For the text-containing cell, return its midpoint in (X, Y) coordinate format. 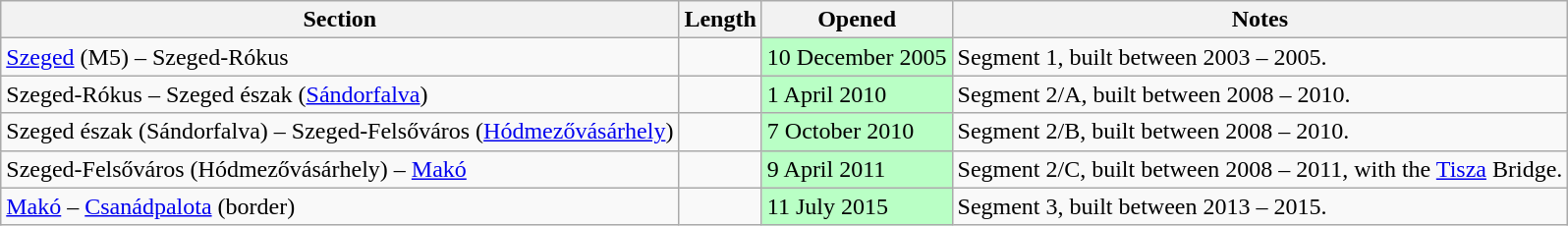
Segment 2/B, built between 2008 – 2010. (1260, 132)
10 December 2005 (857, 57)
Length (720, 20)
11 July 2015 (857, 206)
7 October 2010 (857, 132)
Szeged észak (Sándorfalva) – Szeged-Felsőváros (Hódmezővásárhely) (340, 132)
Section (340, 20)
Szeged (M5) – Szeged-Rókus (340, 57)
9 April 2011 (857, 169)
Opened (857, 20)
Makó – Csanádpalota (border) (340, 206)
Notes (1260, 20)
1 April 2010 (857, 94)
Segment 2/A, built between 2008 – 2010. (1260, 94)
Szeged-Felsőváros (Hódmezővásárhely) – Makó (340, 169)
Segment 3, built between 2013 – 2015. (1260, 206)
Segment 2/C, built between 2008 – 2011, with the Tisza Bridge. (1260, 169)
Segment 1, built between 2003 – 2005. (1260, 57)
Szeged-Rókus – Szeged észak (Sándorfalva) (340, 94)
